Pinpoint the cell where the given text exists, returning its (x, y) midpoint coordinate. 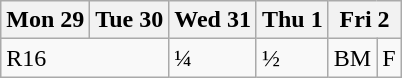
¼ (213, 58)
F (389, 58)
BM (352, 58)
Fri 2 (364, 20)
Wed 31 (213, 20)
R16 (85, 58)
Thu 1 (292, 20)
Mon 29 (46, 20)
½ (292, 58)
Tue 30 (130, 20)
